Return the (X, Y) coordinate for the center point of the cell that contains the specified text.  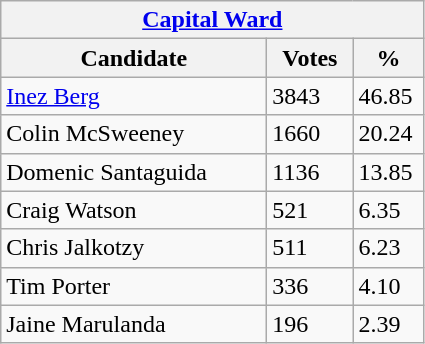
3843 (310, 96)
Craig Watson (134, 210)
Colin McSweeney (134, 134)
511 (310, 248)
6.23 (388, 248)
4.10 (388, 286)
13.85 (388, 172)
336 (310, 286)
20.24 (388, 134)
46.85 (388, 96)
Domenic Santaguida (134, 172)
6.35 (388, 210)
Jaine Marulanda (134, 324)
% (388, 58)
Tim Porter (134, 286)
1660 (310, 134)
Capital Ward (212, 20)
Inez Berg (134, 96)
196 (310, 324)
Votes (310, 58)
Candidate (134, 58)
Chris Jalkotzy (134, 248)
2.39 (388, 324)
1136 (310, 172)
521 (310, 210)
